Return (x, y) of the center of cell containing provided text 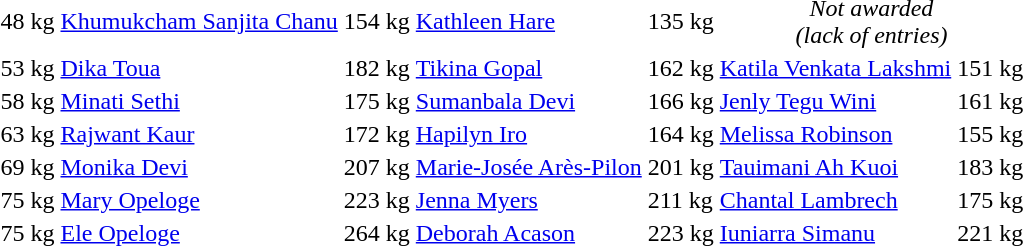
Melissa Robinson (835, 134)
Hapilyn Iro (528, 134)
Tauimani Ah Kuoi (835, 167)
166 kg (680, 101)
Jenly Tegu Wini (835, 101)
164 kg (680, 134)
Minati Sethi (199, 101)
Monika Devi (199, 167)
162 kg (680, 68)
175 kg (376, 101)
Mary Opeloge (199, 200)
207 kg (376, 167)
211 kg (680, 200)
Katila Venkata Lakshmi (835, 68)
Chantal Lambrech (835, 200)
223 kg (376, 200)
201 kg (680, 167)
Dika Toua (199, 68)
172 kg (376, 134)
Marie-Josée Arès-Pilon (528, 167)
Sumanbala Devi (528, 101)
Rajwant Kaur (199, 134)
182 kg (376, 68)
Jenna Myers (528, 200)
Tikina Gopal (528, 68)
